Capture the cell that displays the provided text and extract its (X, Y) central coordinate. 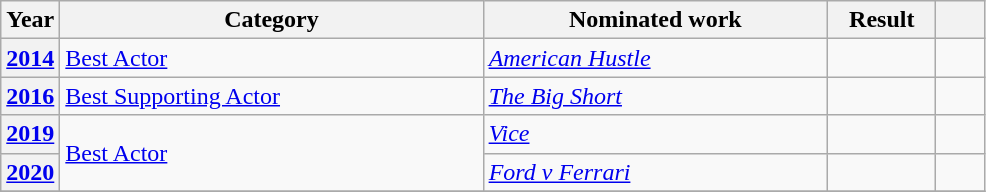
2019 (30, 134)
Best Supporting Actor (272, 96)
2014 (30, 58)
Nominated work (656, 20)
Vice (656, 134)
Result (882, 20)
Ford v Ferrari (656, 172)
2016 (30, 96)
American Hustle (656, 58)
The Big Short (656, 96)
Year (30, 20)
Category (272, 20)
2020 (30, 172)
